Determine the (x, y) coordinate at the center of the cell enclosing the given text.  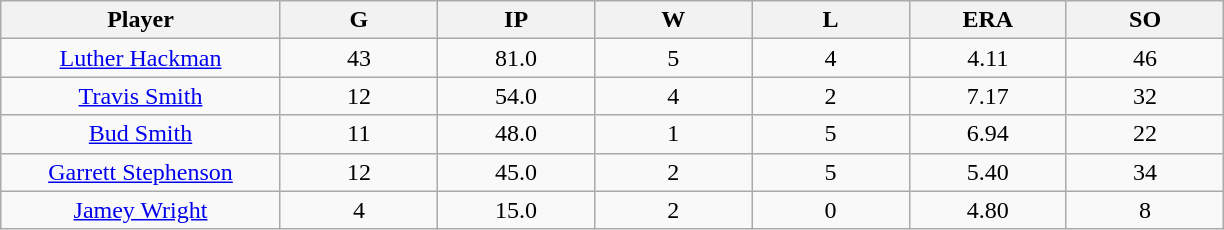
34 (1144, 172)
32 (1144, 96)
Luther Hackman (141, 58)
L (830, 20)
22 (1144, 134)
54.0 (516, 96)
11 (358, 134)
Bud Smith (141, 134)
8 (1144, 210)
IP (516, 20)
46 (1144, 58)
48.0 (516, 134)
6.94 (988, 134)
81.0 (516, 58)
0 (830, 210)
43 (358, 58)
7.17 (988, 96)
Player (141, 20)
Jamey Wright (141, 210)
1 (674, 134)
5.40 (988, 172)
Garrett Stephenson (141, 172)
4.80 (988, 210)
ERA (988, 20)
G (358, 20)
4.11 (988, 58)
15.0 (516, 210)
45.0 (516, 172)
Travis Smith (141, 96)
W (674, 20)
SO (1144, 20)
